Return the (x, y) coordinate for the center point of the cell that contains the specified text.  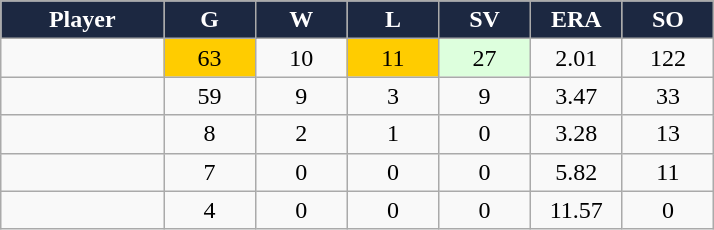
W (301, 20)
4 (210, 210)
2.01 (576, 58)
11.57 (576, 210)
8 (210, 134)
10 (301, 58)
G (210, 20)
7 (210, 172)
13 (668, 134)
3.47 (576, 96)
63 (210, 58)
3.28 (576, 134)
33 (668, 96)
27 (485, 58)
1 (393, 134)
122 (668, 58)
SO (668, 20)
ERA (576, 20)
2 (301, 134)
L (393, 20)
59 (210, 96)
5.82 (576, 172)
3 (393, 96)
Player (82, 20)
SV (485, 20)
